Determine the [X, Y] coordinate at the center of the cell enclosing the given text.  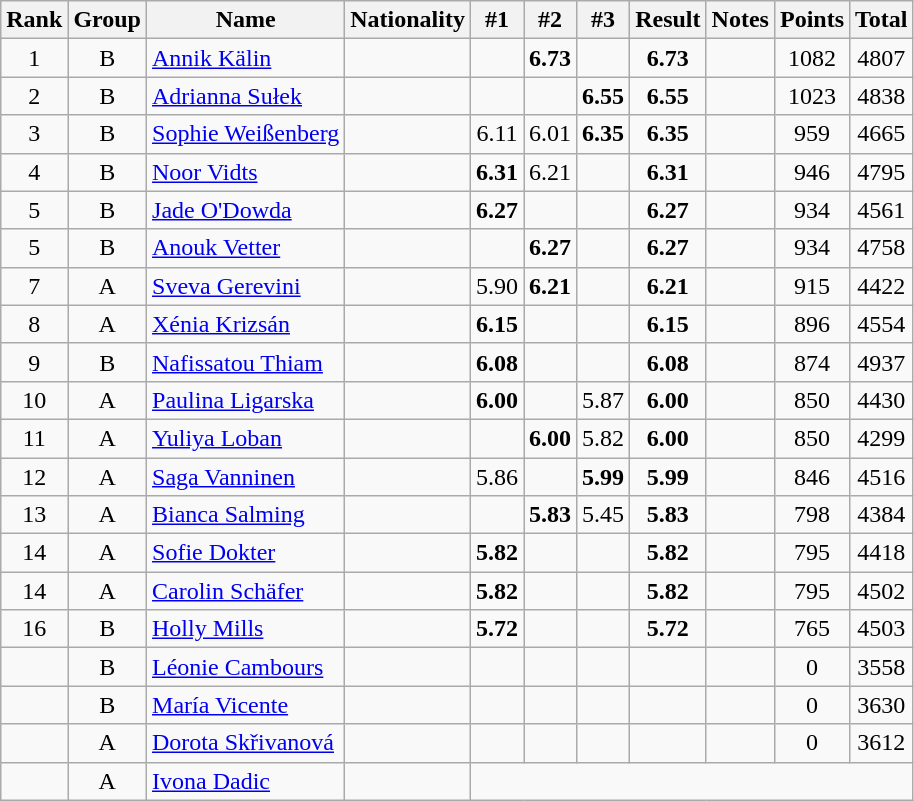
896 [812, 324]
Rank [34, 20]
846 [812, 477]
5.86 [496, 477]
4795 [882, 172]
Result [668, 20]
Group [108, 20]
Holly Mills [246, 629]
3612 [882, 743]
Adrianna Sułek [246, 96]
3558 [882, 667]
Total [882, 20]
765 [812, 629]
Saga Vanninen [246, 477]
16 [34, 629]
959 [812, 134]
1 [34, 58]
5.45 [604, 515]
4503 [882, 629]
María Vicente [246, 705]
Ivona Dadic [246, 781]
Points [812, 20]
Anouk Vetter [246, 248]
3 [34, 134]
Dorota Skřivanová [246, 743]
6.01 [550, 134]
5.90 [496, 286]
4418 [882, 553]
4554 [882, 324]
874 [812, 362]
4430 [882, 400]
798 [812, 515]
4 [34, 172]
Notes [740, 20]
Annik Kälin [246, 58]
12 [34, 477]
Nafissatou Thiam [246, 362]
Yuliya Loban [246, 438]
946 [812, 172]
#3 [604, 20]
4665 [882, 134]
11 [34, 438]
Sofie Dokter [246, 553]
Xénia Krizsán [246, 324]
Bianca Salming [246, 515]
Carolin Schäfer [246, 591]
2 [34, 96]
#1 [496, 20]
4516 [882, 477]
6.11 [496, 134]
Sveva Gerevini [246, 286]
9 [34, 362]
1082 [812, 58]
1023 [812, 96]
4807 [882, 58]
4561 [882, 210]
#2 [550, 20]
Name [246, 20]
10 [34, 400]
915 [812, 286]
13 [34, 515]
Léonie Cambours [246, 667]
4384 [882, 515]
Paulina Ligarska [246, 400]
Jade O'Dowda [246, 210]
4422 [882, 286]
5.87 [604, 400]
4299 [882, 438]
4502 [882, 591]
Noor Vidts [246, 172]
4937 [882, 362]
3630 [882, 705]
Nationality [408, 20]
7 [34, 286]
8 [34, 324]
4758 [882, 248]
Sophie Weißenberg [246, 134]
4838 [882, 96]
